Scan for the cell matching the given text and deliver its (X, Y) coordinate at center. 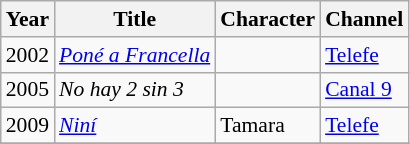
2009 (28, 126)
Tamara (268, 126)
Title (134, 19)
Poné a Francella (134, 55)
Year (28, 19)
Canal 9 (364, 90)
2002 (28, 55)
No hay 2 sin 3 (134, 90)
2005 (28, 90)
Channel (364, 19)
Character (268, 19)
Niní (134, 126)
